Search for the cell housing the specified text and yield its [x, y] center coordinate. 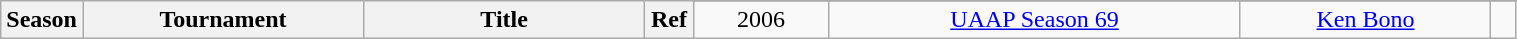
Tournament [222, 20]
UAAP Season 69 [1035, 20]
Ref [670, 20]
2006 [760, 20]
Ken Bono [1365, 20]
Season [42, 20]
Title [504, 20]
